Detect which cell encompasses the target text, then output its (x, y) center coordinate. 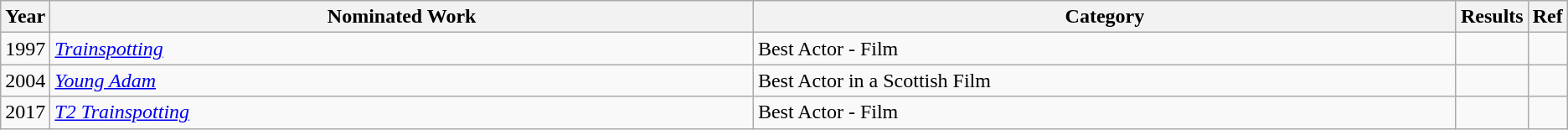
2017 (25, 112)
Trainspotting (402, 49)
Results (1492, 17)
T2 Trainspotting (402, 112)
Young Adam (402, 81)
Ref (1548, 17)
Nominated Work (402, 17)
2004 (25, 81)
Year (25, 17)
1997 (25, 49)
Category (1104, 17)
Best Actor in a Scottish Film (1104, 81)
